Return the (X, Y) coordinate for the center point of the cell that contains the specified text.  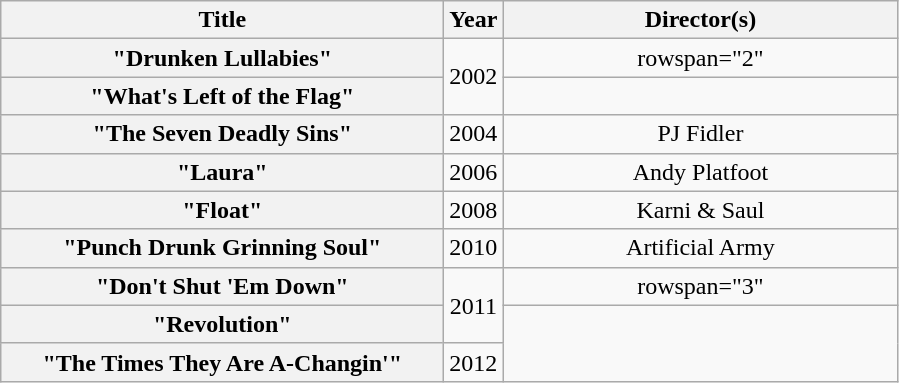
"Revolution" (222, 324)
"The Times They Are A-Changin'" (222, 362)
"Laura" (222, 172)
2012 (474, 362)
Andy Platfoot (700, 172)
2011 (474, 305)
rowspan="2" (700, 58)
Director(s) (700, 20)
2008 (474, 210)
rowspan="3" (700, 286)
"Don't Shut 'Em Down" (222, 286)
2010 (474, 248)
"The Seven Deadly Sins" (222, 134)
"Punch Drunk Grinning Soul" (222, 248)
"What's Left of the Flag" (222, 96)
Year (474, 20)
"Drunken Lullabies" (222, 58)
Title (222, 20)
Karni & Saul (700, 210)
"Float" (222, 210)
PJ Fidler (700, 134)
2006 (474, 172)
Artificial Army (700, 248)
2004 (474, 134)
2002 (474, 77)
